Extract the (X, Y) coordinate from the center of the cell holding the provided text.  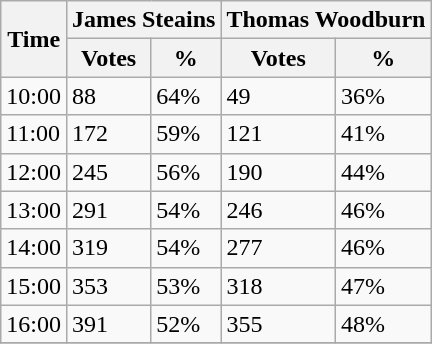
36% (384, 96)
44% (384, 172)
Time (34, 39)
172 (108, 134)
318 (278, 286)
319 (108, 248)
11:00 (34, 134)
41% (384, 134)
16:00 (34, 324)
James Steains (143, 20)
Thomas Woodburn (326, 20)
246 (278, 210)
277 (278, 248)
47% (384, 286)
53% (186, 286)
14:00 (34, 248)
10:00 (34, 96)
121 (278, 134)
15:00 (34, 286)
49 (278, 96)
12:00 (34, 172)
88 (108, 96)
190 (278, 172)
52% (186, 324)
13:00 (34, 210)
56% (186, 172)
48% (384, 324)
59% (186, 134)
245 (108, 172)
291 (108, 210)
64% (186, 96)
353 (108, 286)
391 (108, 324)
355 (278, 324)
